Return (X, Y) of the center of cell containing provided text 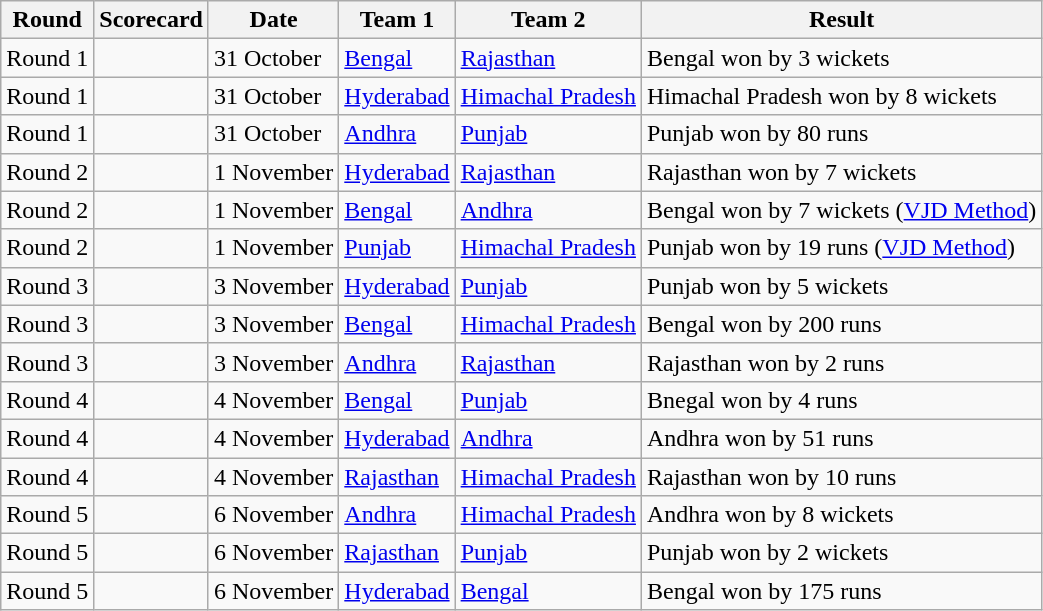
Result (841, 20)
Date (273, 20)
Bengal won by 175 runs (841, 591)
Scorecard (152, 20)
Punjab won by 2 wickets (841, 553)
Punjab won by 5 wickets (841, 286)
Himachal Pradesh won by 8 wickets (841, 96)
Team 2 (548, 20)
Bengal won by 200 runs (841, 324)
Rajasthan won by 10 runs (841, 477)
Round (48, 20)
Andhra won by 51 runs (841, 438)
Punjab won by 19 runs (VJD Method) (841, 248)
Team 1 (397, 20)
Bnegal won by 4 runs (841, 400)
Rajasthan won by 7 wickets (841, 172)
Rajasthan won by 2 runs (841, 362)
Bengal won by 7 wickets (VJD Method) (841, 210)
Bengal won by 3 wickets (841, 58)
Punjab won by 80 runs (841, 134)
Andhra won by 8 wickets (841, 515)
